From the cell containing the given text, extract its center point as [X, Y] coordinate. 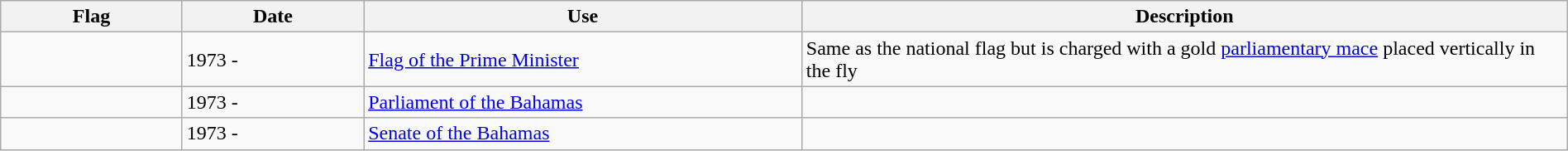
Date [273, 17]
Same as the national flag but is charged with a gold parliamentary mace placed vertically in the fly [1184, 60]
Flag of the Prime Minister [583, 60]
Use [583, 17]
Description [1184, 17]
Flag [91, 17]
Senate of the Bahamas [583, 134]
Parliament of the Bahamas [583, 102]
